Pinpoint the cell where the given text exists, returning its (x, y) midpoint coordinate. 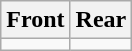
Rear (101, 20)
Front (36, 20)
